Determine the (x, y) coordinate at the center of the cell enclosing the given text.  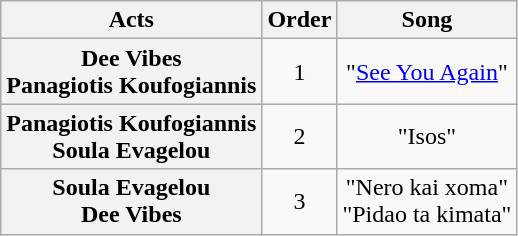
"Isos" (427, 136)
2 (300, 136)
1 (300, 72)
Soula EvagelouDee Vibes (132, 202)
Panagiotis KoufogiannisSoula Evagelou (132, 136)
Acts (132, 20)
Song (427, 20)
"See You Again" (427, 72)
Order (300, 20)
Dee Vibes Panagiotis Koufogiannis (132, 72)
"Nero kai xoma""Pidao ta kimata" (427, 202)
3 (300, 202)
